From the cell containing the given text, extract its center point as [X, Y] coordinate. 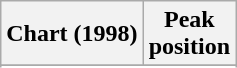
Peakposition [189, 34]
Chart (1998) [72, 34]
